Identify which cell holds the provided text, then report its [X, Y] central coordinate. 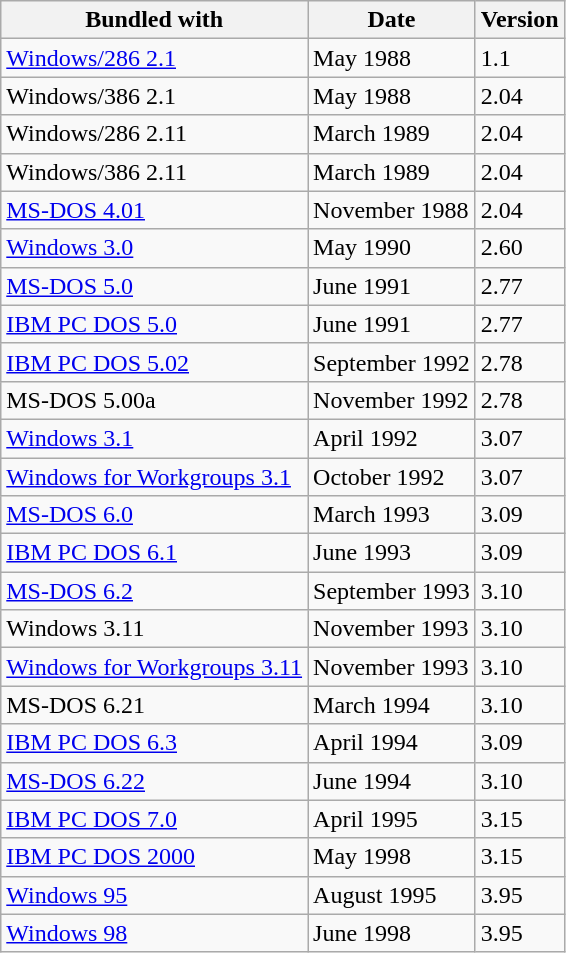
October 1992 [392, 477]
MS-DOS 6.22 [154, 781]
Bundled with [154, 20]
MS-DOS 6.2 [154, 591]
1.1 [520, 58]
November 1992 [392, 400]
Windows/286 2.1 [154, 58]
Windows/286 2.11 [154, 134]
August 1995 [392, 895]
Windows 3.1 [154, 438]
June 1993 [392, 553]
IBM PC DOS 2000 [154, 857]
Windows/386 2.11 [154, 172]
Windows 3.0 [154, 248]
June 1998 [392, 933]
September 1993 [392, 591]
IBM PC DOS 5.02 [154, 362]
Windows 3.11 [154, 629]
2.60 [520, 248]
Date [392, 20]
Windows for Workgroups 3.1 [154, 477]
Windows 95 [154, 895]
IBM PC DOS 7.0 [154, 819]
May 1998 [392, 857]
MS-DOS 6.21 [154, 705]
Windows for Workgroups 3.11 [154, 667]
June 1994 [392, 781]
May 1990 [392, 248]
Windows 98 [154, 933]
IBM PC DOS 6.3 [154, 743]
IBM PC DOS 5.0 [154, 324]
MS-DOS 5.0 [154, 286]
IBM PC DOS 6.1 [154, 553]
April 1994 [392, 743]
MS-DOS 5.00a [154, 400]
Windows/386 2.1 [154, 96]
MS-DOS 4.01 [154, 210]
September 1992 [392, 362]
April 1992 [392, 438]
March 1993 [392, 515]
MS-DOS 6.0 [154, 515]
Version [520, 20]
November 1988 [392, 210]
March 1994 [392, 705]
April 1995 [392, 819]
